Capture the cell that displays the provided text and extract its (X, Y) central coordinate. 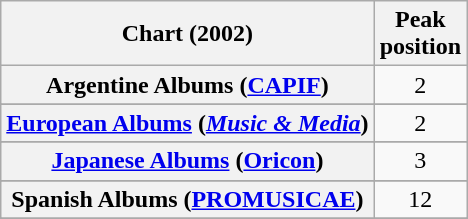
3 (420, 161)
Argentine Albums (CAPIF) (188, 85)
Japanese Albums (Oricon) (188, 161)
European Albums (Music & Media) (188, 123)
Chart (2002) (188, 34)
Spanish Albums (PROMUSICAE) (188, 199)
12 (420, 199)
Peak position (420, 34)
